Detect which cell encompasses the target text, then output its (x, y) center coordinate. 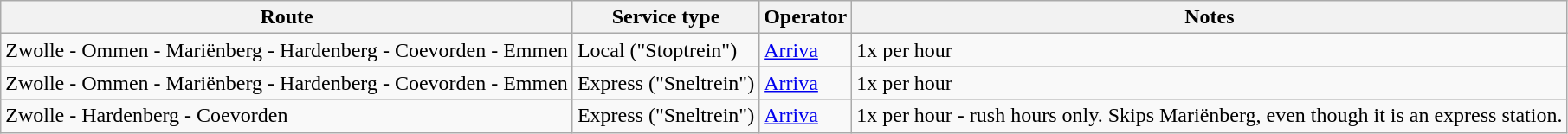
Service type (665, 17)
Operator (805, 17)
Local ("Stoptrein") (665, 50)
Zwolle - Hardenberg - Coevorden (287, 116)
Route (287, 17)
Notes (1210, 17)
1x per hour - rush hours only. Skips Mariënberg, even though it is an express station. (1210, 116)
